For the text-containing cell, return its midpoint in [X, Y] coordinate format. 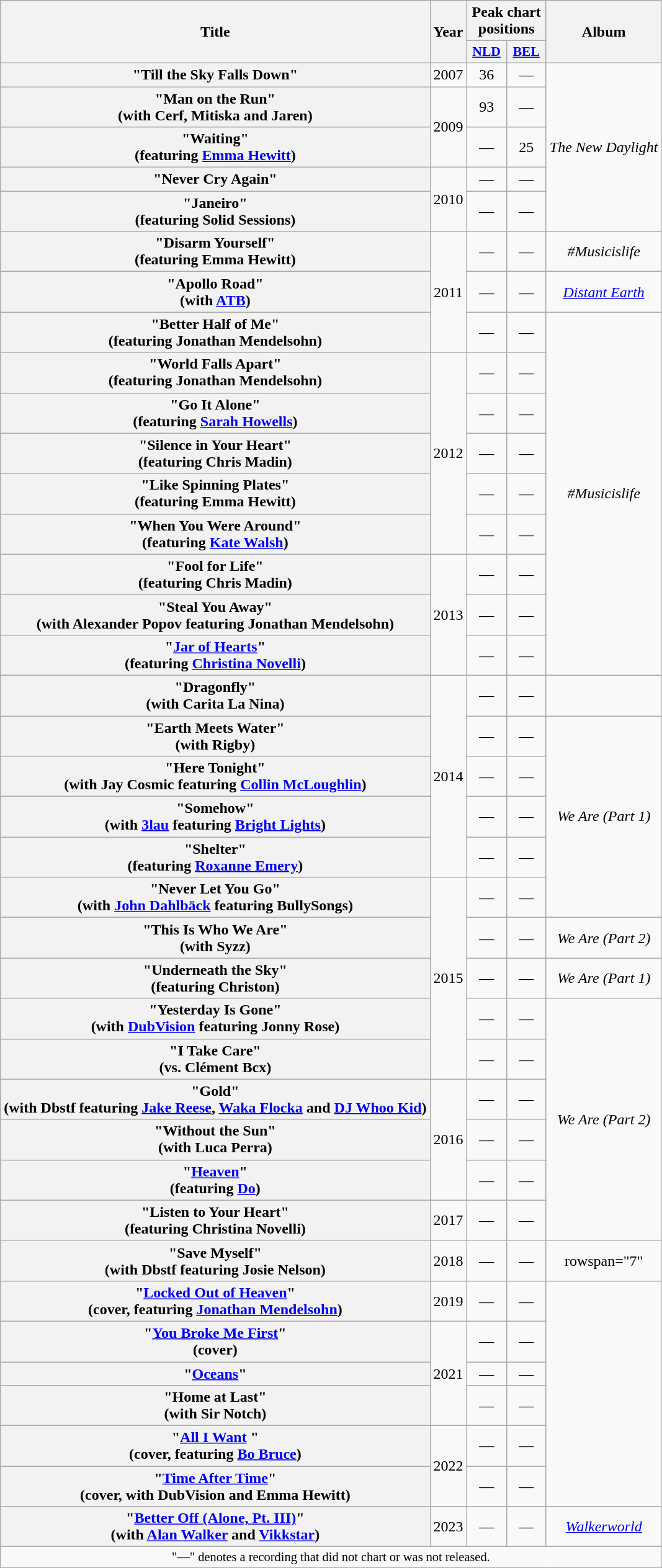
"Gold"(with Dbstf featuring Jake Reese, Waka Flocka and DJ Whoo Kid) [215, 1100]
"Earth Meets Water"(with Rigby) [215, 736]
2013 [448, 614]
"Save Myself"(with Dbstf featuring Josie Nelson) [215, 1261]
"This Is Who We Are"(with Syzz) [215, 938]
Walkerworld [604, 1526]
2021 [448, 1373]
"Underneath the Sky"(featuring Christon) [215, 978]
"Till the Sky Falls Down" [215, 74]
2017 [448, 1220]
"Man on the Run"(with Cerf, Mitiska and Jaren) [215, 107]
"—" denotes a recording that did not chart or was not released. [331, 1557]
"Like Spinning Plates"(featuring Emma Hewitt) [215, 494]
93 [486, 107]
"Apollo Road"(with ATB) [215, 292]
2022 [448, 1466]
"Janeiro"(featuring Solid Sessions) [215, 211]
"Jar of Hearts"(featuring Christina Novelli) [215, 655]
2014 [448, 776]
Album [604, 32]
"Disarm Yourself"(featuring Emma Hewitt) [215, 252]
"Dragonfly"(with Carita La Nina) [215, 695]
2019 [448, 1301]
2010 [448, 200]
NLD [486, 52]
"Better Half of Me"(featuring Jonathan Mendelsohn) [215, 333]
Year [448, 32]
"Never Let You Go"(with John Dahlbäck featuring BullySongs) [215, 897]
"You Broke Me First" (cover) [215, 1342]
"World Falls Apart"(featuring Jonathan Mendelsohn) [215, 372]
BEL [526, 52]
"Oceans" [215, 1373]
2015 [448, 978]
"Steal You Away"(with Alexander Popov featuring Jonathan Mendelsohn) [215, 614]
Distant Earth [604, 292]
2018 [448, 1261]
"Better Off (Alone, Pt. III)" (with Alan Walker and Vikkstar) [215, 1526]
2023 [448, 1526]
36 [486, 74]
2016 [448, 1139]
"Fool for Life"(featuring Chris Madin) [215, 575]
"Heaven"(featuring Do) [215, 1180]
"Time After Time" (cover, with DubVision and Emma Hewitt) [215, 1487]
"Yesterday Is Gone"(with DubVision featuring Jonny Rose) [215, 1019]
"I Take Care"(vs. Clément Bcx) [215, 1059]
"Somehow"(with 3lau featuring Bright Lights) [215, 817]
"Never Cry Again" [215, 179]
"Locked Out of Heaven" (cover, featuring Jonathan Mendelsohn) [215, 1301]
"Home at Last" (with Sir Notch) [215, 1406]
Title [215, 32]
rowspan="7" [604, 1261]
2009 [448, 127]
"Shelter"(featuring Roxanne Emery) [215, 858]
25 [526, 148]
2012 [448, 453]
"All I Want " (cover, featuring Bo Bruce) [215, 1446]
"Without the Sun"(with Luca Perra) [215, 1139]
2011 [448, 292]
The New Daylight [604, 146]
"Waiting"(featuring Emma Hewitt) [215, 148]
"Go It Alone"(featuring Sarah Howells) [215, 413]
"Listen to Your Heart" (featuring Christina Novelli) [215, 1220]
Peak chart positions [506, 21]
"Silence in Your Heart"(featuring Chris Madin) [215, 453]
"When You Were Around"(featuring Kate Walsh) [215, 534]
"Here Tonight"(with Jay Cosmic featuring Collin McLoughlin) [215, 777]
2007 [448, 74]
